Detect which cell encompasses the target text, then output its [X, Y] center coordinate. 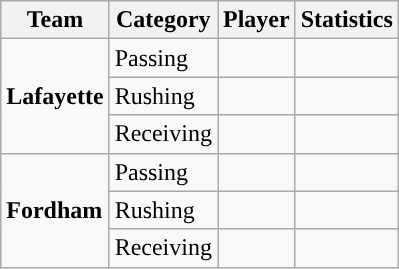
Lafayette [55, 96]
Fordham [55, 210]
Statistics [346, 20]
Player [257, 20]
Category [163, 20]
Team [55, 20]
